Locate the cell with the specified text and output its (x, y) center coordinate. 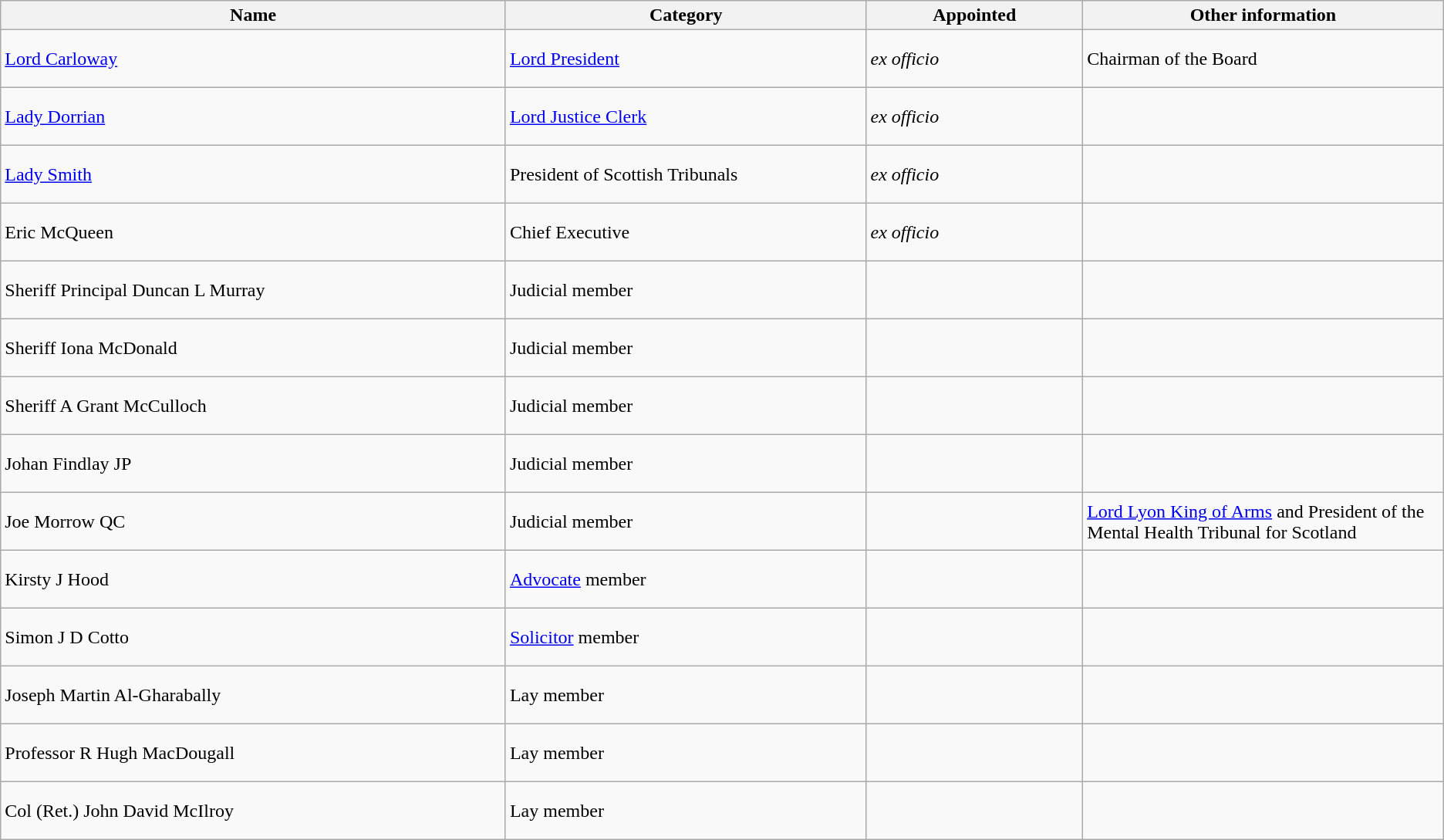
Kirsty J Hood (253, 580)
Sheriff Principal Duncan L Murray (253, 290)
Professor R Hugh MacDougall (253, 753)
Eric McQueen (253, 233)
Advocate member (686, 580)
Appointed (975, 15)
Lord Carloway (253, 59)
Sheriff Iona McDonald (253, 349)
Lord Justice Clerk (686, 117)
President of Scottish Tribunals (686, 174)
Other information (1263, 15)
Chief Executive (686, 233)
Chairman of the Board (1263, 59)
Joe Morrow QC (253, 521)
Sheriff A Grant McCulloch (253, 406)
Category (686, 15)
Johan Findlay JP (253, 464)
Col (Ret.) John David McIlroy (253, 811)
Lady Smith (253, 174)
Lord Lyon King of Arms and President of the Mental Health Tribunal for Scotland (1263, 521)
Lady Dorrian (253, 117)
Lord President (686, 59)
Simon J D Cotto (253, 637)
Solicitor member (686, 637)
Joseph Martin Al-Gharabally (253, 696)
Name (253, 15)
